Provide the (X, Y) coordinate of the cell's center where the given text is located.  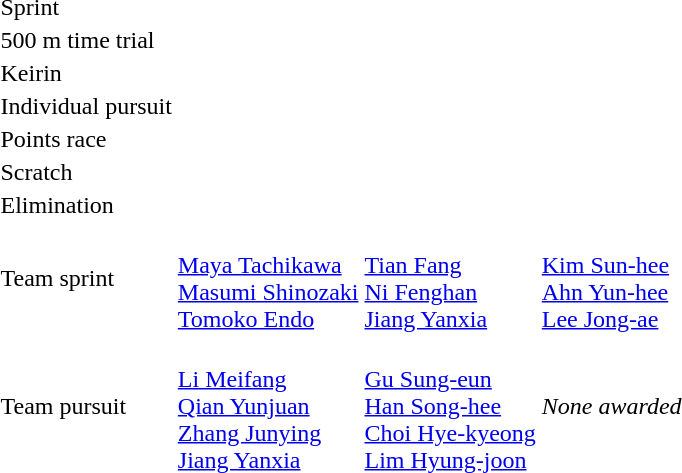
Maya TachikawaMasumi ShinozakiTomoko Endo (268, 278)
Tian FangNi FenghanJiang Yanxia (450, 278)
